Find where the given text appears and provide that cell's center as [x, y] coordinate. 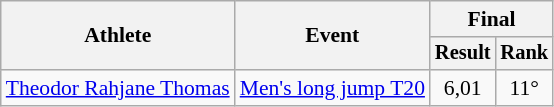
11° [525, 88]
Rank [525, 54]
Final [492, 19]
Event [332, 36]
6,01 [463, 88]
Men's long jump T20 [332, 88]
Theodor Rahjane Thomas [118, 88]
Result [463, 54]
Athlete [118, 36]
